From the cell containing the given text, extract its center point as [x, y] coordinate. 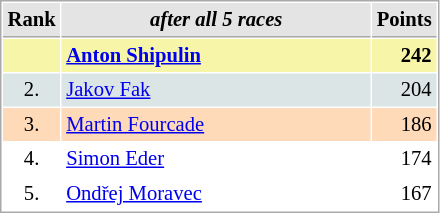
Jakov Fak [216, 90]
Ondřej Moravec [216, 194]
Anton Shipulin [216, 56]
186 [404, 124]
242 [404, 56]
5. [32, 194]
204 [404, 90]
Points [404, 20]
3. [32, 124]
167 [404, 194]
Martin Fourcade [216, 124]
4. [32, 158]
2. [32, 90]
after all 5 races [216, 20]
174 [404, 158]
Simon Eder [216, 158]
Rank [32, 20]
